Provide the (x, y) coordinate of the cell's center where the given text is located.  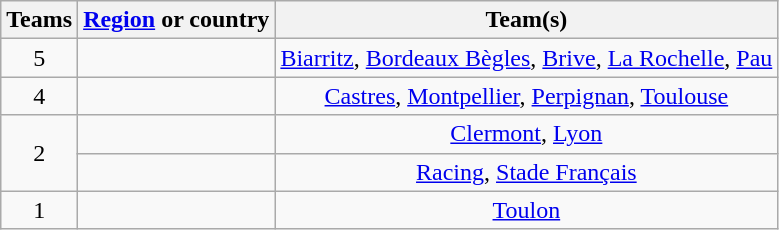
Racing, Stade Français (526, 172)
Region or country (176, 20)
5 (40, 58)
2 (40, 153)
4 (40, 96)
Team(s) (526, 20)
Clermont, Lyon (526, 134)
Biarritz, Bordeaux Bègles, Brive, La Rochelle, Pau (526, 58)
Castres, Montpellier, Perpignan, Toulouse (526, 96)
Teams (40, 20)
Toulon (526, 210)
1 (40, 210)
